Determine the (x, y) coordinate at the center of the cell enclosing the given text.  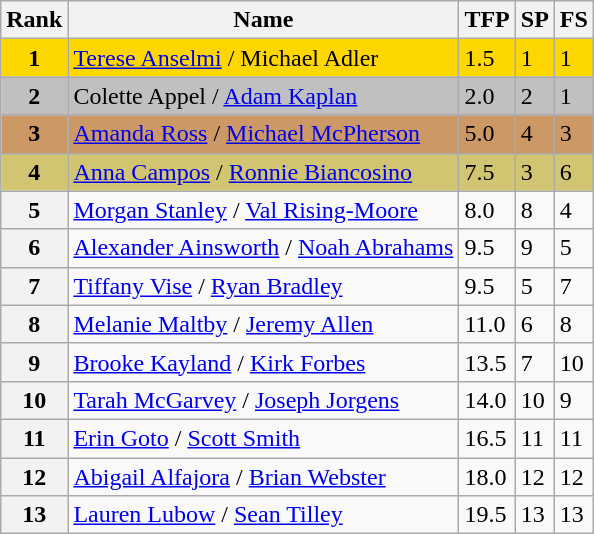
Name (264, 20)
14.0 (487, 400)
Brooke Kayland / Kirk Forbes (264, 362)
FS (574, 20)
11.0 (487, 324)
7.5 (487, 172)
Erin Goto / Scott Smith (264, 438)
SP (534, 20)
Alexander Ainsworth / Noah Abrahams (264, 248)
Anna Campos / Ronnie Biancosino (264, 172)
Amanda Ross / Michael McPherson (264, 134)
Tiffany Vise / Ryan Bradley (264, 286)
Rank (34, 20)
Morgan Stanley / Val Rising-Moore (264, 210)
1.5 (487, 58)
13.5 (487, 362)
Tarah McGarvey / Joseph Jorgens (264, 400)
5.0 (487, 134)
8.0 (487, 210)
Lauren Lubow / Sean Tilley (264, 515)
Colette Appel / Adam Kaplan (264, 96)
19.5 (487, 515)
Melanie Maltby / Jeremy Allen (264, 324)
16.5 (487, 438)
2.0 (487, 96)
18.0 (487, 477)
Abigail Alfajora / Brian Webster (264, 477)
TFP (487, 20)
Terese Anselmi / Michael Adler (264, 58)
